Search for the cell housing the specified text and yield its (x, y) center coordinate. 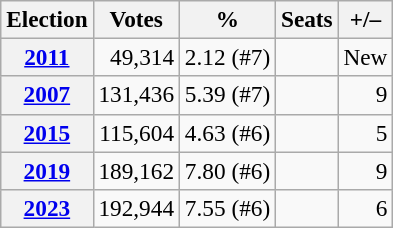
192,944 (136, 208)
Seats (308, 19)
6 (366, 208)
% (227, 19)
5.39 (#7) (227, 95)
2007 (47, 95)
2019 (47, 170)
131,436 (136, 95)
2011 (47, 57)
7.80 (#6) (227, 170)
2023 (47, 208)
+/– (366, 19)
4.63 (#6) (227, 133)
Election (47, 19)
Votes (136, 19)
2015 (47, 133)
2.12 (#7) (227, 57)
49,314 (136, 57)
New (366, 57)
5 (366, 133)
189,162 (136, 170)
7.55 (#6) (227, 208)
115,604 (136, 133)
